Output the (x, y) coordinate of the center of the cell containing the given text.  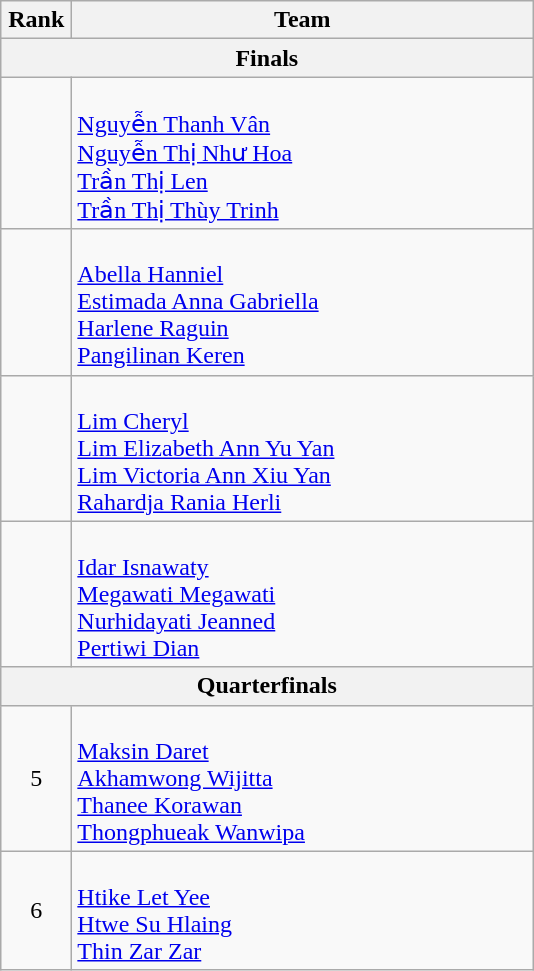
Nguyễn Thanh VânNguyễn Thị Như HoaTrần Thị LenTrần Thị Thùy Trinh (302, 153)
5 (36, 778)
Finals (267, 58)
Quarterfinals (267, 686)
Abella HannielEstimada Anna GabriellaHarlene RaguinPangilinan Keren (302, 302)
Maksin DaretAkhamwong WijittaThanee KorawanThongphueak Wanwipa (302, 778)
Lim CherylLim Elizabeth Ann Yu YanLim Victoria Ann Xiu YanRahardja Rania Herli (302, 448)
Team (302, 20)
Rank (36, 20)
Idar IsnawatyMegawati MegawatiNurhidayati JeannedPertiwi Dian (302, 594)
Htike Let YeeHtwe Su HlaingThin Zar Zar (302, 910)
6 (36, 910)
